Return [X, Y] of the center of cell containing provided text 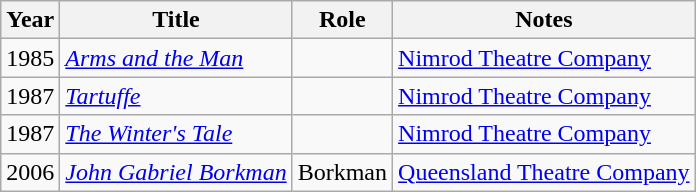
Queensland Theatre Company [544, 172]
Year [30, 20]
Borkman [342, 172]
1985 [30, 58]
The Winter's Tale [176, 134]
Tartuffe [176, 96]
John Gabriel Borkman [176, 172]
Title [176, 20]
Role [342, 20]
Notes [544, 20]
Arms and the Man [176, 58]
2006 [30, 172]
